From the cell containing the given text, extract its center point as (x, y) coordinate. 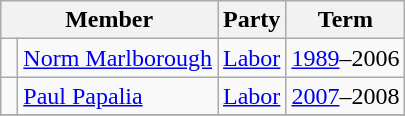
Party (252, 20)
Paul Papalia (118, 96)
2007–2008 (346, 96)
Term (346, 20)
1989–2006 (346, 58)
Norm Marlborough (118, 58)
Member (110, 20)
